Search for the cell housing the specified text and yield its (X, Y) center coordinate. 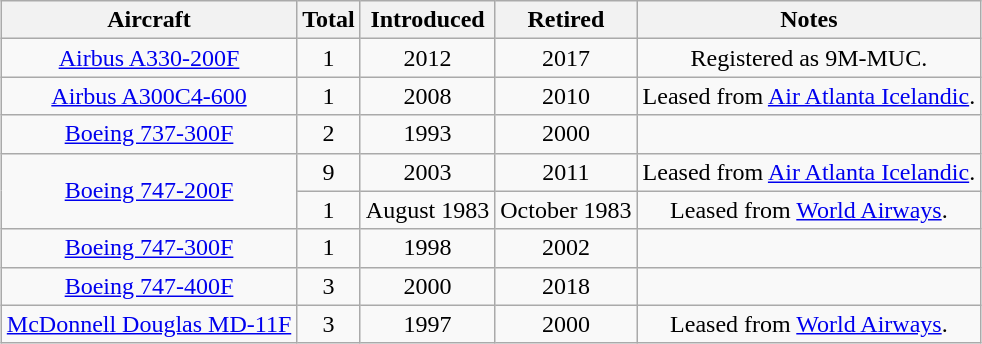
Registered as 9M-MUC. (809, 58)
Boeing 747-200F (149, 191)
Boeing 747-400F (149, 286)
2018 (566, 286)
9 (329, 172)
2017 (566, 58)
2 (329, 134)
October 1983 (566, 210)
Aircraft (149, 20)
2003 (427, 172)
McDonnell Douglas MD-11F (149, 324)
Introduced (427, 20)
2002 (566, 248)
1997 (427, 324)
1993 (427, 134)
Retired (566, 20)
Total (329, 20)
Notes (809, 20)
Airbus A300C4-600 (149, 96)
2012 (427, 58)
2008 (427, 96)
2010 (566, 96)
1998 (427, 248)
2011 (566, 172)
Boeing 747-300F (149, 248)
August 1983 (427, 210)
Boeing 737-300F (149, 134)
Airbus A330-200F (149, 58)
